Output the (x, y) coordinate of the center of the cell containing the given text.  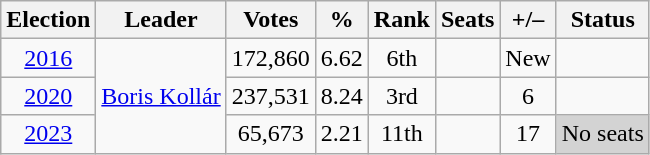
172,860 (270, 58)
Rank (402, 20)
11th (402, 134)
17 (528, 134)
2023 (48, 134)
Seats (467, 20)
Election (48, 20)
6 (528, 96)
8.24 (342, 96)
No seats (602, 134)
% (342, 20)
+/– (528, 20)
6.62 (342, 58)
3rd (402, 96)
2.21 (342, 134)
Status (602, 20)
Leader (161, 20)
6th (402, 58)
New (528, 58)
237,531 (270, 96)
Boris Kollár (161, 96)
2016 (48, 58)
Votes (270, 20)
65,673 (270, 134)
2020 (48, 96)
